Return the [x, y] coordinate for the center point of the cell that contains the specified text.  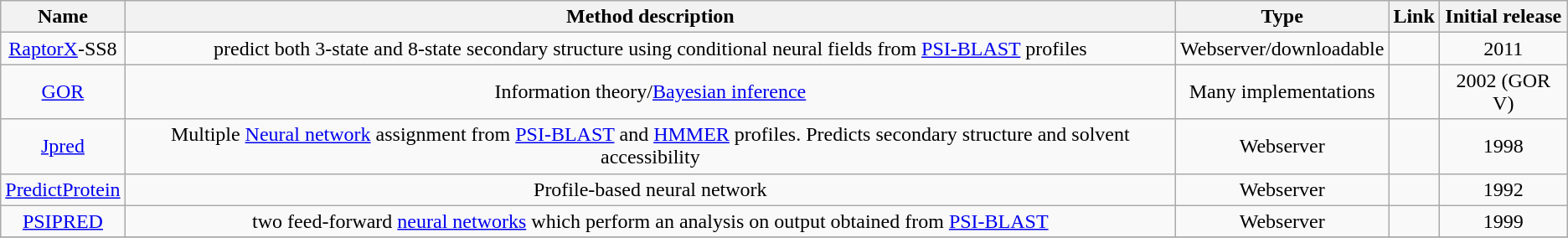
1998 [1503, 146]
PredictProtein [63, 189]
PSIPRED [63, 221]
2002 (GOR V) [1503, 92]
Multiple Neural network assignment from PSI-BLAST and HMMER profiles. Predicts secondary structure and solvent accessibility [650, 146]
Jpred [63, 146]
Webserver/downloadable [1282, 49]
Method description [650, 17]
Information theory/Bayesian inference [650, 92]
Profile-based neural network [650, 189]
Link [1414, 17]
1992 [1503, 189]
2011 [1503, 49]
Many implementations [1282, 92]
GOR [63, 92]
predict both 3-state and 8-state secondary structure using conditional neural fields from PSI-BLAST profiles [650, 49]
two feed-forward neural networks which perform an analysis on output obtained from PSI-BLAST [650, 221]
Name [63, 17]
Initial release [1503, 17]
RaptorX-SS8 [63, 49]
Type [1282, 17]
1999 [1503, 221]
